Detect which cell encompasses the target text, then output its [X, Y] center coordinate. 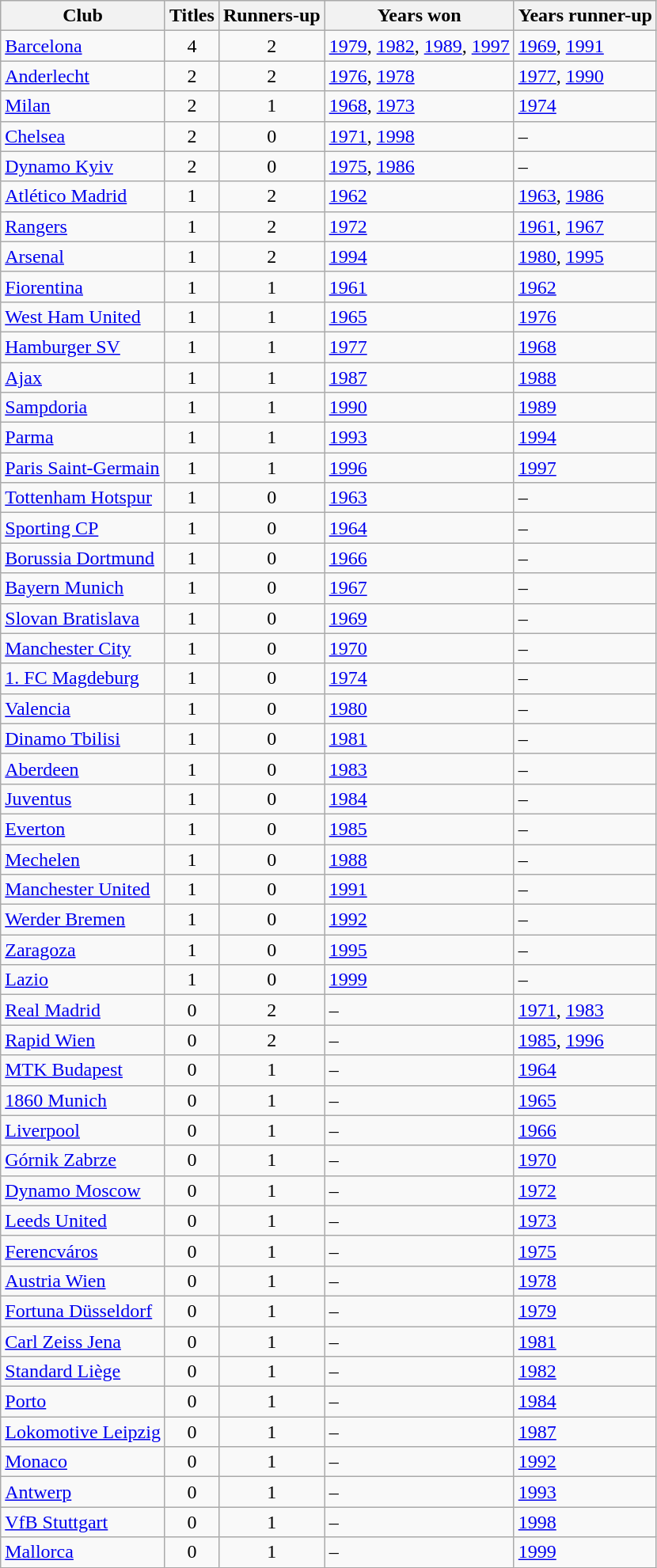
1980 [420, 708]
Paris Saint-Germain [83, 468]
1969, 1991 [585, 46]
1971, 1998 [420, 136]
VfB Stuttgart [83, 1522]
1969 [420, 618]
1975, 1986 [420, 166]
1983 [420, 769]
1975 [585, 1251]
1971, 1983 [585, 1010]
Ajax [83, 378]
Parma [83, 438]
Chelsea [83, 136]
Anderlecht [83, 76]
Titles [192, 16]
Runners-up [272, 16]
1963 [420, 498]
1968, 1973 [420, 106]
Hamburger SV [83, 347]
Lazio [83, 980]
1968 [585, 347]
Sporting CP [83, 528]
Lokomotive Leipzig [83, 1432]
1979, 1982, 1989, 1997 [420, 46]
Rangers [83, 226]
1982 [585, 1372]
1985 [420, 829]
Fortuna Düsseldorf [83, 1311]
1978 [585, 1281]
Standard Liège [83, 1372]
1977, 1990 [585, 76]
1985, 1996 [585, 1040]
Bayern Munich [83, 588]
Mallorca [83, 1552]
Years runner-up [585, 16]
1961 [420, 287]
1997 [585, 468]
Dynamo Kyiv [83, 166]
Ferencváros [83, 1251]
Monaco [83, 1462]
Sampdoria [83, 408]
1976, 1978 [420, 76]
4 [192, 46]
Manchester United [83, 890]
1976 [585, 317]
1995 [420, 950]
1973 [585, 1221]
Antwerp [83, 1492]
Juventus [83, 799]
1980, 1995 [585, 256]
Werder Bremen [83, 920]
Arsenal [83, 256]
Real Madrid [83, 1010]
Club [83, 16]
Years won [420, 16]
Barcelona [83, 46]
1989 [585, 408]
Aberdeen [83, 769]
1961, 1967 [585, 226]
Slovan Bratislava [83, 618]
West Ham United [83, 317]
Porto [83, 1402]
MTK Budapest [83, 1070]
Liverpool [83, 1130]
Everton [83, 829]
Milan [83, 106]
1998 [585, 1522]
1967 [420, 588]
Górnik Zabrze [83, 1160]
Mechelen [83, 859]
1996 [420, 468]
1991 [420, 890]
1. FC Magdeburg [83, 678]
1979 [585, 1311]
Rapid Wien [83, 1040]
Leeds United [83, 1221]
1860 Munich [83, 1100]
Carl Zeiss Jena [83, 1342]
Fiorentina [83, 287]
Manchester City [83, 648]
Austria Wien [83, 1281]
1963, 1986 [585, 196]
Valencia [83, 708]
1990 [420, 408]
Atlético Madrid [83, 196]
Tottenham Hotspur [83, 498]
Borussia Dortmund [83, 558]
Dynamo Moscow [83, 1190]
Zaragoza [83, 950]
1977 [420, 347]
Dinamo Tbilisi [83, 738]
